Capture the cell that displays the provided text and extract its (X, Y) central coordinate. 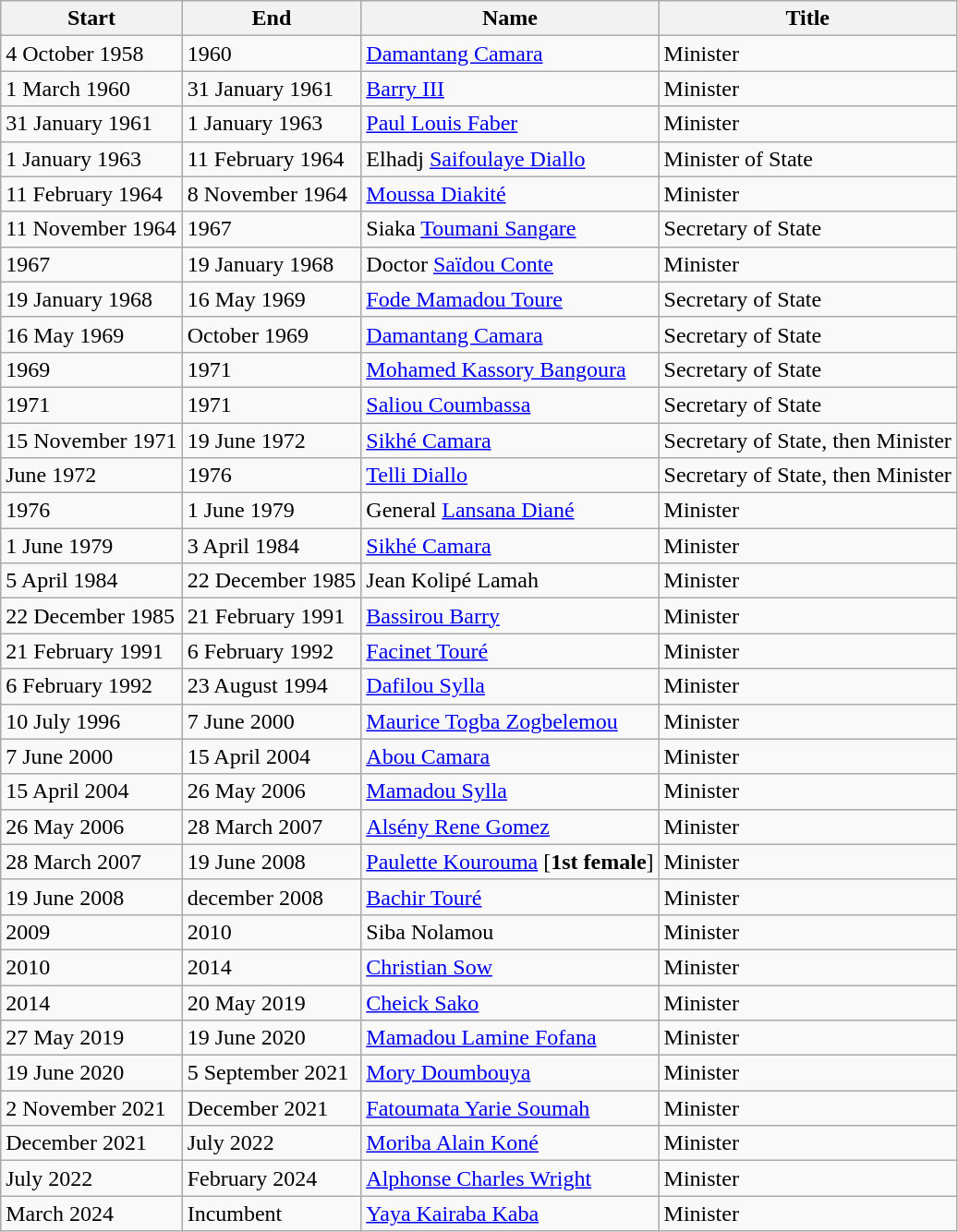
Elhadj Saifoulaye Diallo (510, 159)
Maurice Togba Zogbelemou (510, 721)
Bachir Touré (510, 897)
Paul Louis Faber (510, 124)
October 1969 (272, 334)
23 August 1994 (272, 686)
Doctor Saïdou Conte (510, 264)
4 October 1958 (91, 54)
Barry III (510, 89)
Fatoumata Yarie Soumah (510, 1108)
Alsény Rene Gomez (510, 827)
March 2024 (91, 1214)
20 May 2019 (272, 1002)
Abou Camara (510, 756)
Facinet Touré (510, 651)
1969 (91, 369)
1960 (272, 54)
Mamadou Sylla (510, 791)
Siaka Toumani Sangare (510, 229)
5 April 1984 (91, 581)
27 May 2019 (91, 1038)
8 November 1964 (272, 194)
december 2008 (272, 897)
15 November 1971 (91, 441)
2 November 2021 (91, 1108)
Moussa Diakité (510, 194)
Bassirou Barry (510, 616)
Incumbent (272, 1214)
Siba Nolamou (510, 932)
5 September 2021 (272, 1073)
Start (91, 18)
11 November 1964 (91, 229)
1 March 1960 (91, 89)
3 April 1984 (272, 546)
Moriba Alain Koné (510, 1143)
Mamadou Lamine Fofana (510, 1038)
Jean Kolipé Lamah (510, 581)
Mohamed Kassory Bangoura (510, 369)
General Lansana Diané (510, 511)
2009 (91, 932)
Minister of State (807, 159)
Saliou Coumbassa (510, 405)
10 July 1996 (91, 721)
Cheick Sako (510, 1002)
Alphonse Charles Wright (510, 1178)
End (272, 18)
Name (510, 18)
February 2024 (272, 1178)
Paulette Kourouma [1st female] (510, 862)
Mory Doumbouya (510, 1073)
Yaya Kairaba Kaba (510, 1214)
19 June 1972 (272, 441)
Christian Sow (510, 967)
June 1972 (91, 476)
Dafilou Sylla (510, 686)
Fode Mamadou Toure (510, 299)
Title (807, 18)
Telli Diallo (510, 476)
